Find where the given text appears and provide that cell's center as (X, Y) coordinate. 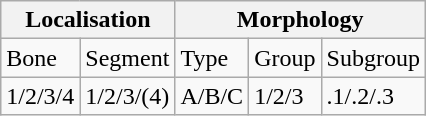
Localisation (88, 20)
1/2/3/4 (40, 96)
Bone (40, 58)
Group (285, 58)
Type (212, 58)
A/B/C (212, 96)
Segment (128, 58)
1/2/3 (285, 96)
Morphology (300, 20)
Subgroup (373, 58)
.1/.2/.3 (373, 96)
1/2/3/(4) (128, 96)
